Capture the cell that displays the provided text and extract its (x, y) central coordinate. 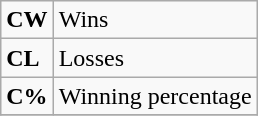
Winning percentage (155, 96)
Losses (155, 58)
C% (27, 96)
Wins (155, 20)
CW (27, 20)
CL (27, 58)
